For the text-containing cell, return its midpoint in [x, y] coordinate format. 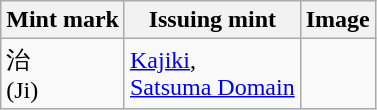
治(Ji) [63, 74]
Issuing mint [212, 20]
Image [338, 20]
Mint mark [63, 20]
Kajiki,Satsuma Domain [212, 74]
